Detect which cell encompasses the target text, then output its (x, y) center coordinate. 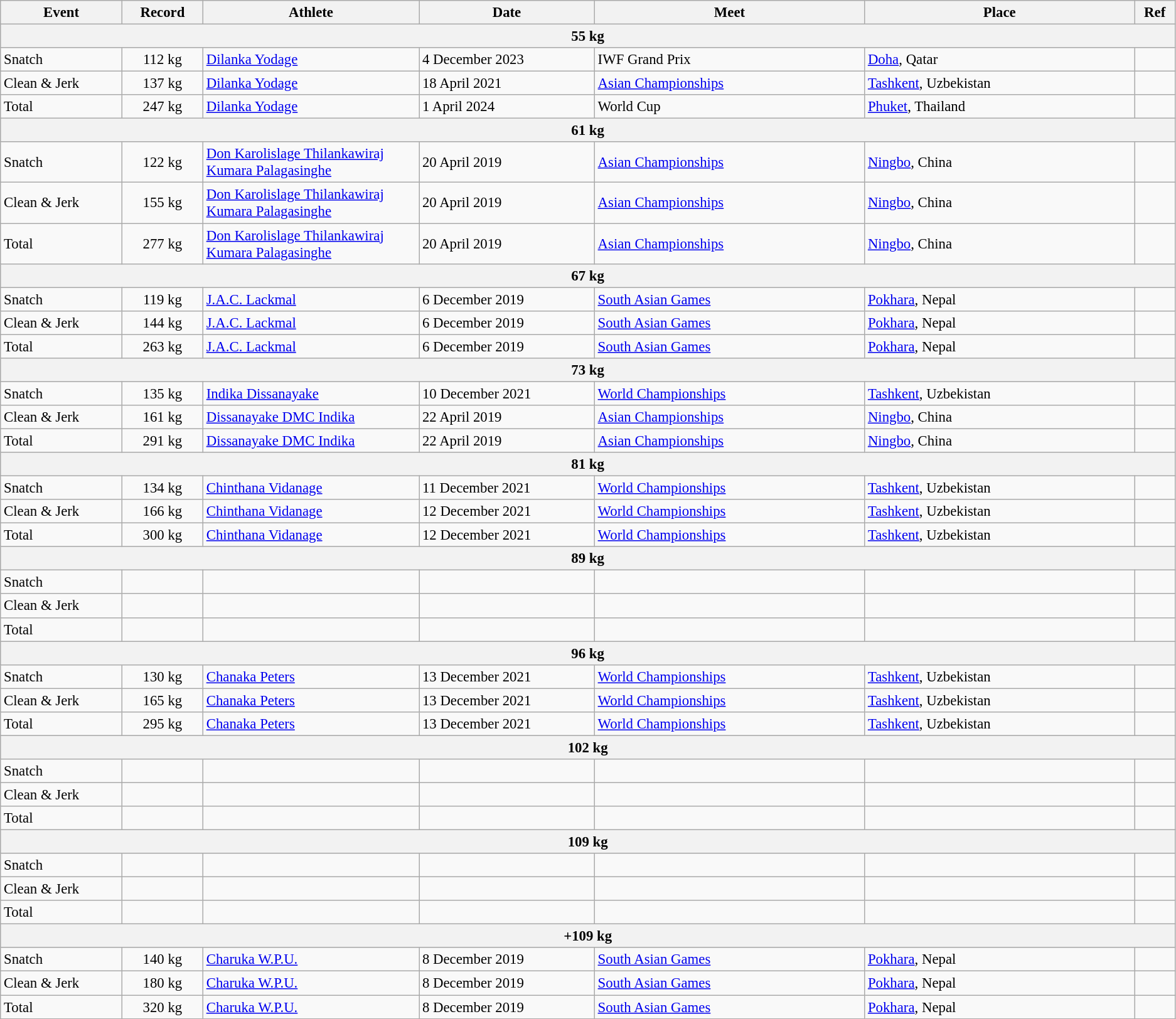
Record (162, 13)
+109 kg (588, 936)
73 kg (588, 370)
165 kg (162, 700)
134 kg (162, 488)
61 kg (588, 131)
4 December 2023 (507, 60)
122 kg (162, 162)
102 kg (588, 747)
Meet (729, 13)
Doha, Qatar (1000, 60)
Place (1000, 13)
World Cup (729, 107)
1 April 2024 (507, 107)
10 December 2021 (507, 393)
300 kg (162, 535)
112 kg (162, 60)
Indika Dissanayake (311, 393)
109 kg (588, 842)
277 kg (162, 243)
IWF Grand Prix (729, 60)
320 kg (162, 1007)
11 December 2021 (507, 488)
18 April 2021 (507, 83)
Event (61, 13)
Athlete (311, 13)
Ref (1155, 13)
263 kg (162, 346)
247 kg (162, 107)
Date (507, 13)
137 kg (162, 83)
96 kg (588, 653)
67 kg (588, 275)
130 kg (162, 676)
119 kg (162, 299)
Phuket, Thailand (1000, 107)
295 kg (162, 724)
89 kg (588, 558)
135 kg (162, 393)
55 kg (588, 36)
291 kg (162, 440)
81 kg (588, 464)
161 kg (162, 417)
144 kg (162, 323)
180 kg (162, 983)
166 kg (162, 511)
155 kg (162, 203)
140 kg (162, 959)
